Return the (X, Y) coordinate for the center point of the cell that contains the specified text.  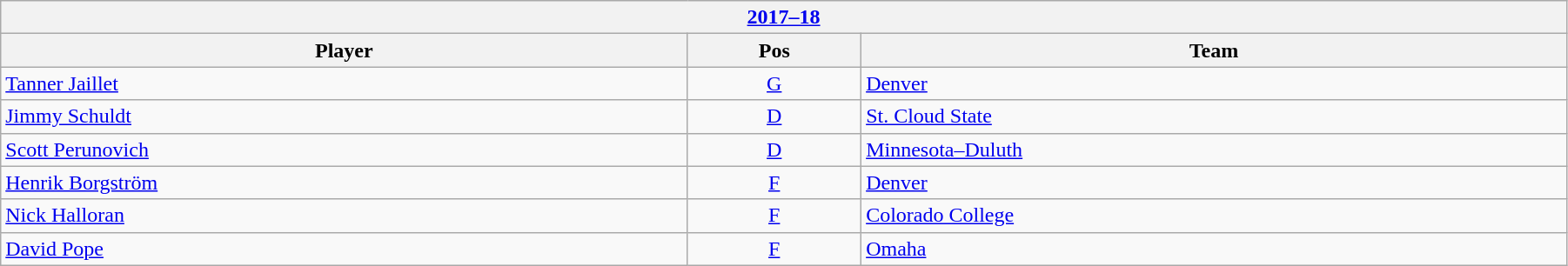
Team (1215, 50)
Nick Halloran (345, 216)
Scott Perunovich (345, 150)
Minnesota–Duluth (1215, 150)
Henrik Borgström (345, 183)
Colorado College (1215, 216)
Jimmy Schuldt (345, 116)
Omaha (1215, 249)
Pos (774, 50)
2017–18 (784, 17)
G (774, 83)
St. Cloud State (1215, 116)
Tanner Jaillet (345, 83)
David Pope (345, 249)
Player (345, 50)
